For the text-containing cell, return its midpoint in [X, Y] coordinate format. 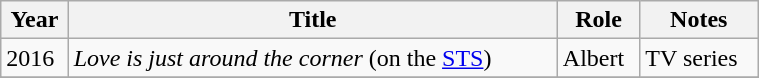
Role [598, 20]
TV series [699, 58]
Title [312, 20]
2016 [34, 58]
Year [34, 20]
Love is just around the corner (on the STS) [312, 58]
Albert [598, 58]
Notes [699, 20]
